Pinpoint the cell where the given text exists, returning its (X, Y) midpoint coordinate. 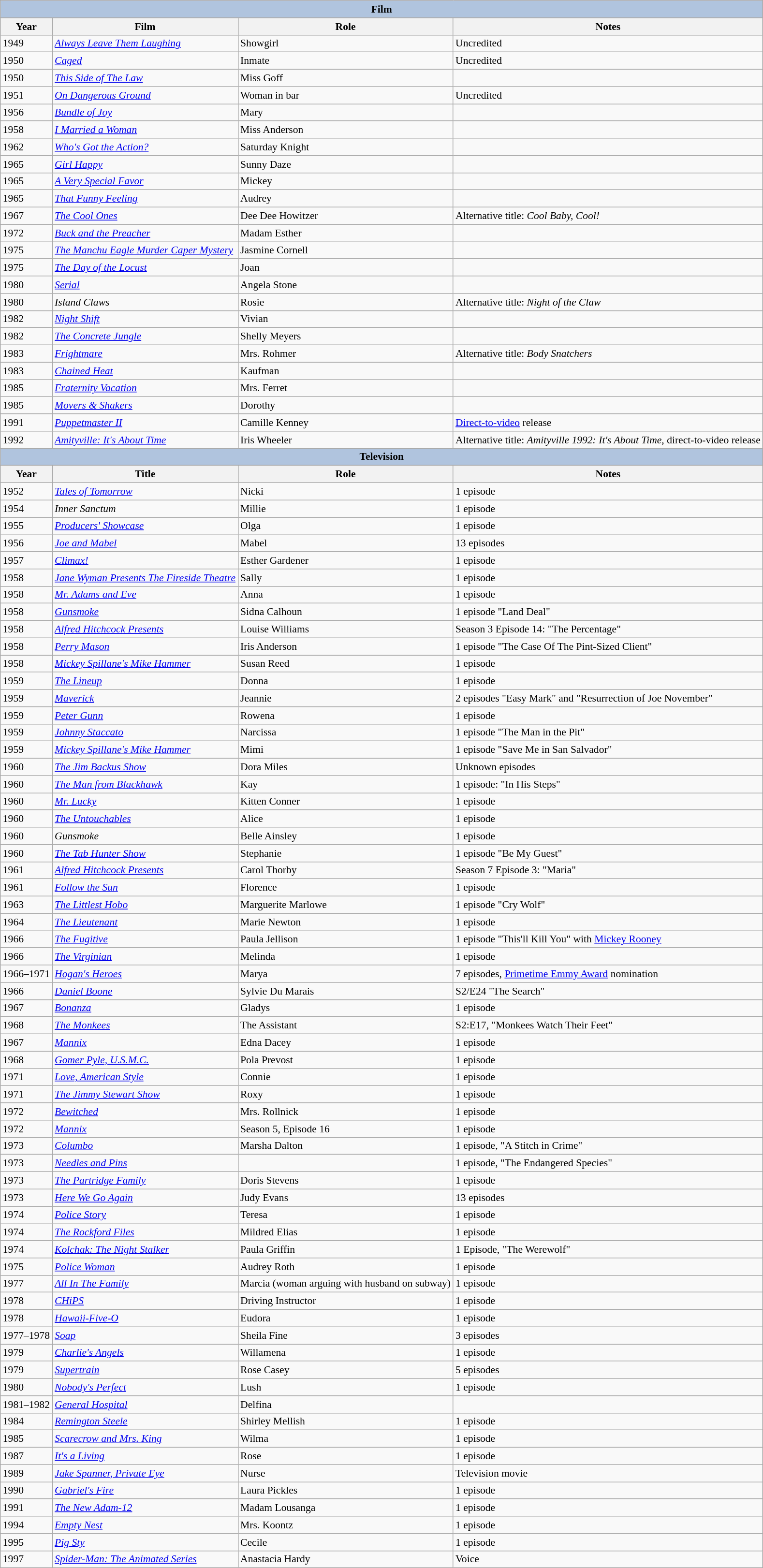
1997 (26, 1559)
Scarecrow and Mrs. King (145, 1439)
Hogan's Heroes (145, 974)
1981–1982 (26, 1405)
The Partridge Family (145, 1181)
Woman in bar (345, 95)
Belle Ainsley (345, 836)
7 episodes, Primetime Emmy Award nomination (608, 974)
Empty Nest (145, 1525)
Climax! (145, 560)
A Very Special Favor (145, 181)
Television (382, 457)
Marcia (woman arguing with husband on subway) (345, 1284)
Police Woman (145, 1267)
Willamena (345, 1353)
1 episode "Save Me in San Salvador" (608, 750)
Narcissa (345, 733)
Gladys (345, 1008)
The Concrete Jungle (145, 337)
Susan Reed (345, 664)
Season 5, Episode 16 (345, 1129)
The Manchu Eagle Murder Caper Mystery (145, 250)
1977–1978 (26, 1335)
Peter Gunn (145, 716)
Mr. Adams and Eve (145, 595)
The Untouchables (145, 819)
Fraternity Vacation (145, 388)
Jane Wyman Presents The Fireside Theatre (145, 578)
1977 (26, 1284)
Pola Prevost (345, 1060)
Madam Lousanga (345, 1508)
Marsha Dalton (345, 1146)
Delfina (345, 1405)
The Man from Blackhawk (145, 784)
Doris Stevens (345, 1181)
Buck and the Preacher (145, 233)
Mildred Elias (345, 1232)
Laura Pickles (345, 1491)
Camille Kenney (345, 423)
1963 (26, 905)
The Day of the Locust (145, 268)
1951 (26, 95)
Voice (608, 1559)
Sylvie Du Marais (345, 991)
Judy Evans (345, 1198)
1 episode "Be My Guest" (608, 853)
Needles and Pins (145, 1163)
The Tab Hunter Show (145, 853)
Television movie (608, 1473)
Donna (345, 681)
Paula Jellison (345, 939)
The Lieutenant (145, 922)
Paula Griffin (345, 1249)
Dorothy (345, 406)
The Jim Backus Show (145, 767)
Mimi (345, 750)
1984 (26, 1421)
1 Episode, "The Werewolf" (608, 1249)
Showgirl (345, 44)
1987 (26, 1456)
Mary (345, 113)
All In The Family (145, 1284)
Anastacia Hardy (345, 1559)
1954 (26, 509)
Spider-Man: The Animated Series (145, 1559)
Cecile (345, 1542)
Mabel (345, 543)
Supertrain (145, 1370)
Movers & Shakers (145, 406)
Mrs. Koontz (345, 1525)
Dee Dee Howitzer (345, 216)
Bonanza (145, 1008)
Millie (345, 509)
The Fugitive (145, 939)
Shirley Mellish (345, 1421)
1 episode "Land Deal" (608, 612)
Island Claws (145, 302)
On Dangerous Ground (145, 95)
Marie Newton (345, 922)
Season 7 Episode 3: "Maria" (608, 870)
Caged (145, 61)
Kitten Conner (345, 802)
Pig Sty (145, 1542)
Marguerite Marlowe (345, 905)
Serial (145, 285)
1990 (26, 1491)
3 episodes (608, 1335)
Mr. Lucky (145, 802)
Melinda (345, 957)
1962 (26, 147)
Tales of Tomorrow (145, 492)
Teresa (345, 1215)
Gomer Pyle, U.S.M.C. (145, 1060)
The New Adam-12 (145, 1508)
S2/E24 "The Search" (608, 991)
Inner Sanctum (145, 509)
Florence (345, 888)
Nobody's Perfect (145, 1387)
Mrs. Ferret (345, 388)
1957 (26, 560)
Season 3 Episode 14: "The Percentage" (608, 630)
Alternative title: Amityville 1992: It's About Time, direct-to-video release (608, 440)
Edna Dacey (345, 1043)
Shelly Meyers (345, 337)
1 episode "This'll Kill You" with Mickey Rooney (608, 939)
Hawaii-Five-O (145, 1319)
Remington Steele (145, 1421)
5 episodes (608, 1370)
Sidna Calhoun (345, 612)
This Side of The Law (145, 78)
Audrey (345, 199)
Night Shift (145, 319)
Audrey Roth (345, 1267)
The Rockford Files (145, 1232)
S2:E17, "Monkees Watch Their Feet" (608, 1026)
General Hospital (145, 1405)
Girl Happy (145, 164)
Louise Williams (345, 630)
Angela Stone (345, 285)
Stephanie (345, 853)
Miss Anderson (345, 130)
Roxy (345, 1095)
Mickey (345, 181)
Love, American Style (145, 1077)
Iris Wheeler (345, 440)
Connie (345, 1077)
Nurse (345, 1473)
The Assistant (345, 1026)
Driving Instructor (345, 1301)
Vivian (345, 319)
The Virginian (145, 957)
The Jimmy Stewart Show (145, 1095)
1 episode, "The Endangered Species" (608, 1163)
Soap (145, 1335)
The Littlest Hobo (145, 905)
1949 (26, 44)
1952 (26, 492)
Joan (345, 268)
Anna (345, 595)
Amityville: It's About Time (145, 440)
Johnny Staccato (145, 733)
Gabriel's Fire (145, 1491)
Direct-to-video release (608, 423)
1955 (26, 526)
1989 (26, 1473)
Daniel Boone (145, 991)
Rosie (345, 302)
Wilma (345, 1439)
Alice (345, 819)
Sally (345, 578)
Charlie's Angels (145, 1353)
Nicki (345, 492)
Rowena (345, 716)
Dora Miles (345, 767)
Rose (345, 1456)
1995 (26, 1542)
Olga (345, 526)
Alternative title: Night of the Claw (608, 302)
Sheila Fine (345, 1335)
Mrs. Rohmer (345, 354)
Alternative title: Body Snatchers (608, 354)
Police Story (145, 1215)
Kaufman (345, 371)
1966–1971 (26, 974)
Rose Casey (345, 1370)
Who's Got the Action? (145, 147)
Miss Goff (345, 78)
Here We Go Again (145, 1198)
Sunny Daze (345, 164)
Unknown episodes (608, 767)
Esther Gardener (345, 560)
Eudora (345, 1319)
Marya (345, 974)
1992 (26, 440)
Lush (345, 1387)
Bewitched (145, 1112)
Alternative title: Cool Baby, Cool! (608, 216)
Title (145, 474)
Inmate (345, 61)
It's a Living (145, 1456)
1 episode "Cry Wolf" (608, 905)
Puppetmaster II (145, 423)
Saturday Knight (345, 147)
Joe and Mabel (145, 543)
Madam Esther (345, 233)
The Cool Ones (145, 216)
I Married a Woman (145, 130)
1 episode, "A Stitch in Crime" (608, 1146)
1 episode "The Man in the Pit" (608, 733)
Chained Heat (145, 371)
Jasmine Cornell (345, 250)
The Lineup (145, 681)
Mrs. Rollnick (345, 1112)
1964 (26, 922)
Columbo (145, 1146)
Maverick (145, 698)
Jake Spanner, Private Eye (145, 1473)
1 episode "The Case Of The Pint-Sized Client" (608, 646)
Iris Anderson (345, 646)
CHiPS (145, 1301)
Perry Mason (145, 646)
2 episodes "Easy Mark" and "Resurrection of Joe November" (608, 698)
Producers' Showcase (145, 526)
Jeannie (345, 698)
Kay (345, 784)
Bundle of Joy (145, 113)
The Monkees (145, 1026)
That Funny Feeling (145, 199)
Frightmare (145, 354)
Carol Thorby (345, 870)
1994 (26, 1525)
1 episode: "In His Steps" (608, 784)
Always Leave Them Laughing (145, 44)
Kolchak: The Night Stalker (145, 1249)
Follow the Sun (145, 888)
